Identify which cell holds the provided text, then report its (X, Y) central coordinate. 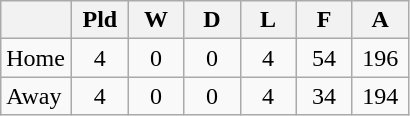
F (324, 20)
Away (36, 96)
54 (324, 58)
L (268, 20)
W (156, 20)
D (212, 20)
Pld (100, 20)
194 (380, 96)
34 (324, 96)
196 (380, 58)
Home (36, 58)
A (380, 20)
